Scan for the cell matching the given text and deliver its [x, y] coordinate at center. 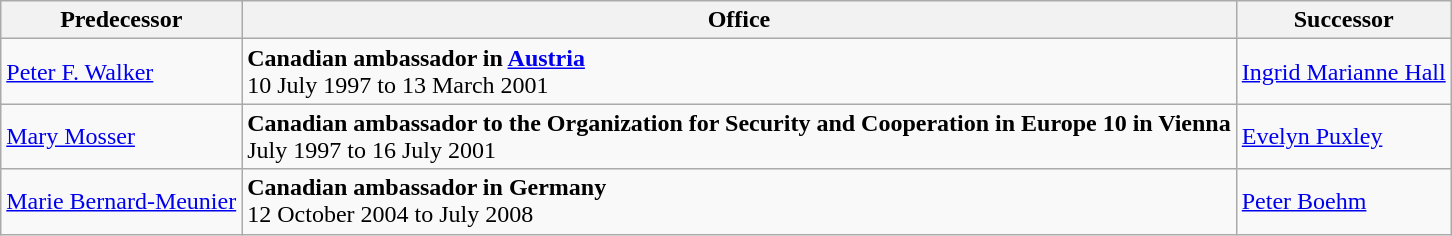
Peter Boehm [1344, 202]
Mary Mosser [122, 136]
Successor [1344, 20]
Marie Bernard-Meunier [122, 202]
Peter F. Walker [122, 72]
Evelyn Puxley [1344, 136]
Canadian ambassador to the Organization for Security and Cooperation in Europe 10 in ViennaJuly 1997 to 16 July 2001 [740, 136]
Canadian ambassador in Austria10 July 1997 to 13 March 2001 [740, 72]
Office [740, 20]
Ingrid Marianne Hall [1344, 72]
Predecessor [122, 20]
Canadian ambassador in Germany12 October 2004 to July 2008 [740, 202]
